Extract the (x, y) coordinate from the center of the cell holding the provided text.  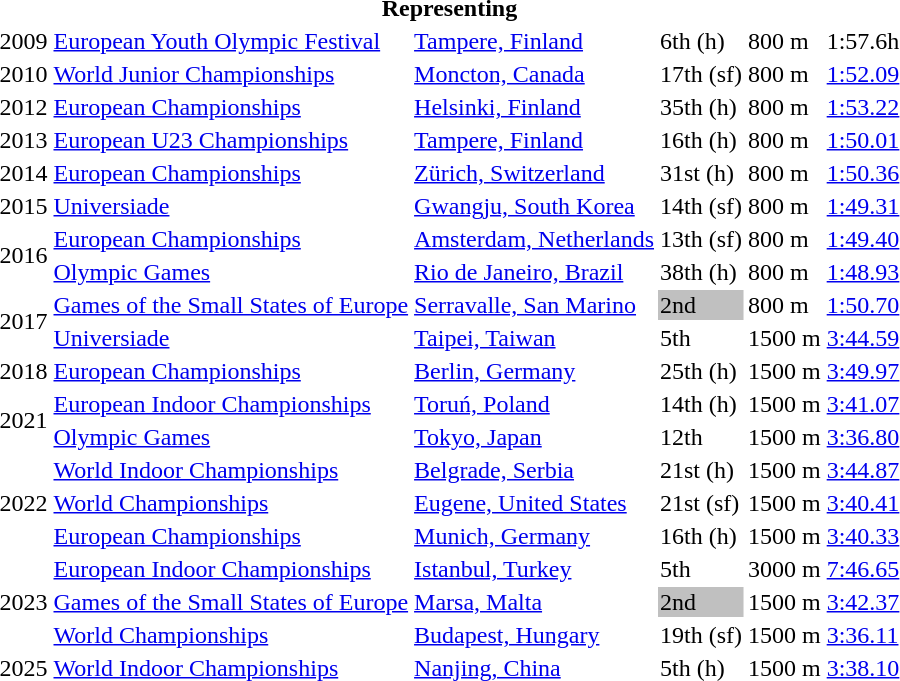
Tokyo, Japan (534, 437)
Zürich, Switzerland (534, 173)
Munich, Germany (534, 536)
Istanbul, Turkey (534, 569)
6th (h) (702, 41)
Taipei, Taiwan (534, 338)
35th (h) (702, 107)
31st (h) (702, 173)
Belgrade, Serbia (534, 470)
Gwangju, South Korea (534, 206)
European U23 Championships (231, 140)
12th (702, 437)
14th (h) (702, 404)
Rio de Janeiro, Brazil (534, 272)
Marsa, Malta (534, 602)
17th (sf) (702, 74)
3000 m (784, 569)
13th (sf) (702, 239)
Moncton, Canada (534, 74)
Budapest, Hungary (534, 635)
World Junior Championships (231, 74)
Helsinki, Finland (534, 107)
Serravalle, San Marino (534, 305)
Amsterdam, Netherlands (534, 239)
21st (h) (702, 470)
25th (h) (702, 371)
21st (sf) (702, 503)
Berlin, Germany (534, 371)
Eugene, United States (534, 503)
38th (h) (702, 272)
Toruń, Poland (534, 404)
European Youth Olympic Festival (231, 41)
14th (sf) (702, 206)
World Indoor Championships (231, 470)
19th (sf) (702, 635)
